Return the (X, Y) coordinate for the center point of the cell that contains the specified text.  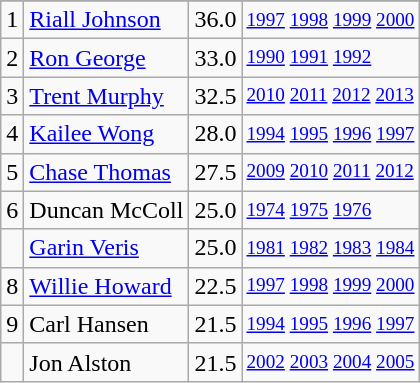
Carl Hansen (106, 324)
Chase Thomas (106, 172)
Ron George (106, 58)
8 (12, 286)
Duncan McColl (106, 210)
Willie Howard (106, 286)
2010 2011 2012 2013 (330, 96)
27.5 (216, 172)
9 (12, 324)
32.5 (216, 96)
Jon Alston (106, 362)
1981 1982 1983 1984 (330, 248)
28.0 (216, 134)
2009 2010 2011 2012 (330, 172)
2002 2003 2004 2005 (330, 362)
2 (12, 58)
6 (12, 210)
1974 1975 1976 (330, 210)
1 (12, 20)
22.5 (216, 286)
5 (12, 172)
Garin Veris (106, 248)
36.0 (216, 20)
Trent Murphy (106, 96)
33.0 (216, 58)
4 (12, 134)
3 (12, 96)
1990 1991 1992 (330, 58)
Riall Johnson (106, 20)
Kailee Wong (106, 134)
